Determine the [X, Y] coordinate at the center of the cell enclosing the given text.  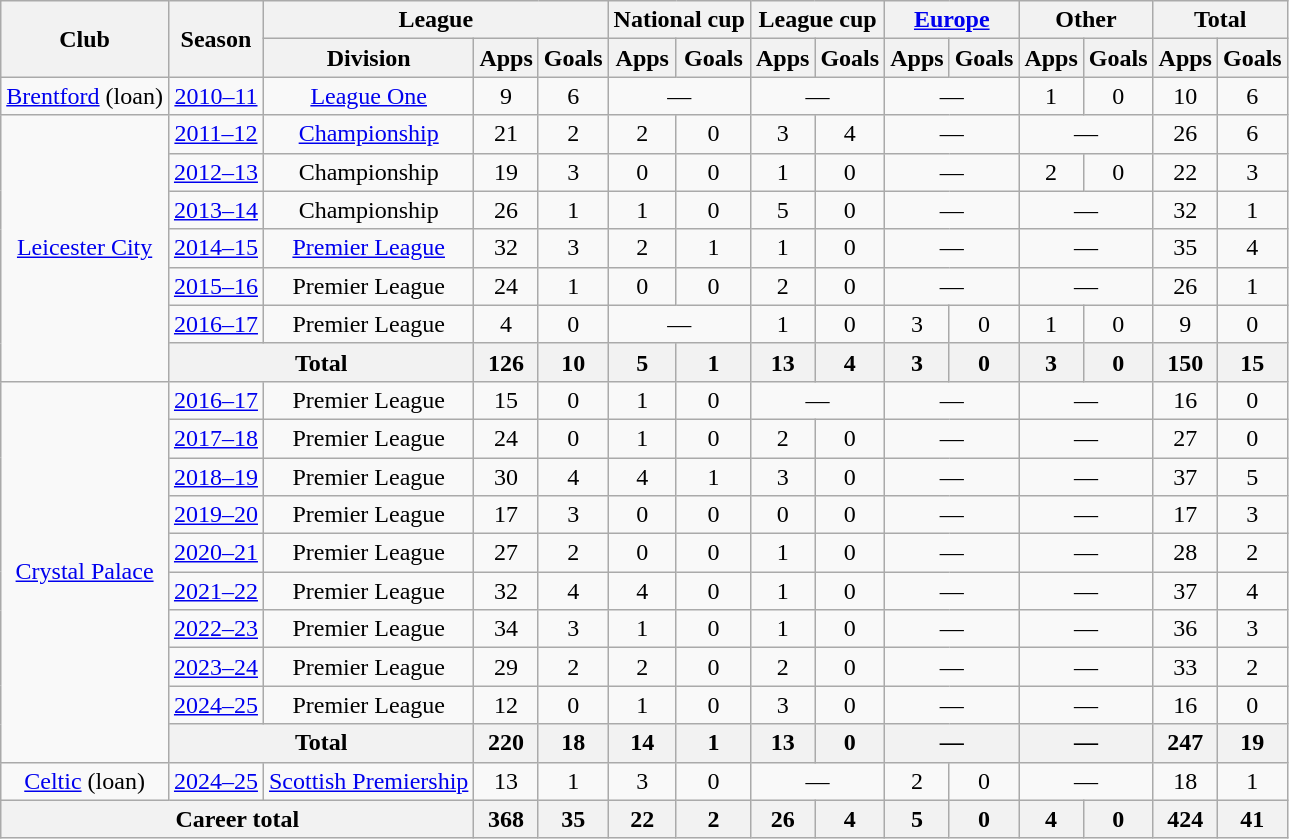
2022–23 [216, 629]
2012–13 [216, 172]
National cup [679, 20]
36 [1185, 629]
126 [506, 362]
14 [642, 743]
Brentford (loan) [85, 96]
424 [1185, 819]
34 [506, 629]
12 [506, 705]
League cup [817, 20]
2018–19 [216, 477]
2017–18 [216, 438]
Division [368, 58]
League One [368, 96]
League [436, 20]
2021–22 [216, 591]
2020–21 [216, 553]
21 [506, 134]
Europe [952, 20]
Club [85, 39]
30 [506, 477]
2019–20 [216, 515]
247 [1185, 743]
368 [506, 819]
2023–24 [216, 667]
28 [1185, 553]
Career total [238, 819]
2013–14 [216, 210]
41 [1252, 819]
Scottish Premiership [368, 781]
Crystal Palace [85, 572]
Season [216, 39]
Celtic (loan) [85, 781]
150 [1185, 362]
33 [1185, 667]
220 [506, 743]
2015–16 [216, 286]
2014–15 [216, 248]
Leicester City [85, 248]
Other [1086, 20]
29 [506, 667]
2010–11 [216, 96]
2011–12 [216, 134]
